Extract the [x, y] coordinate from the center of the cell holding the provided text.  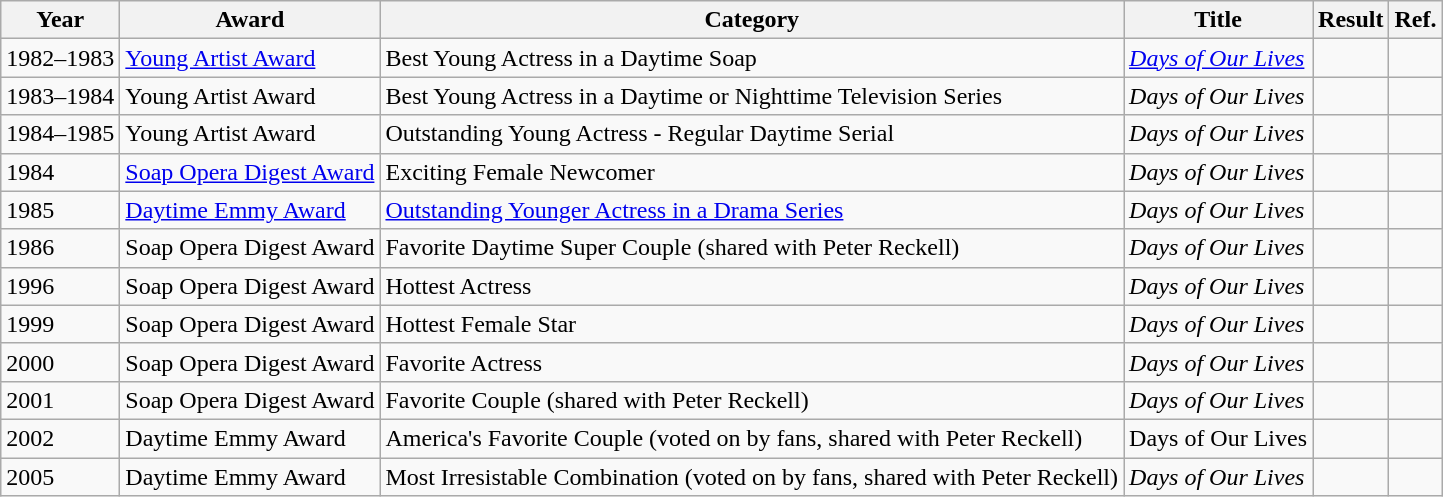
Ref. [1416, 20]
1985 [60, 210]
1984–1985 [60, 134]
1999 [60, 324]
Favorite Daytime Super Couple (shared with Peter Reckell) [752, 248]
Favorite Actress [752, 362]
Exciting Female Newcomer [752, 172]
1982–1983 [60, 58]
Outstanding Younger Actress in a Drama Series [752, 210]
1986 [60, 248]
Hottest Actress [752, 286]
Favorite Couple (shared with Peter Reckell) [752, 400]
Category [752, 20]
Outstanding Young Actress - Regular Daytime Serial [752, 134]
Year [60, 20]
Best Young Actress in a Daytime Soap [752, 58]
1983–1984 [60, 96]
Most Irresistable Combination (voted on by fans, shared with Peter Reckell) [752, 477]
Title [1218, 20]
2005 [60, 477]
2002 [60, 438]
Award [250, 20]
Best Young Actress in a Daytime or Nighttime Television Series [752, 96]
1984 [60, 172]
1996 [60, 286]
2000 [60, 362]
Result [1351, 20]
America's Favorite Couple (voted on by fans, shared with Peter Reckell) [752, 438]
Hottest Female Star [752, 324]
2001 [60, 400]
